Scan for the cell matching the given text and deliver its (X, Y) coordinate at center. 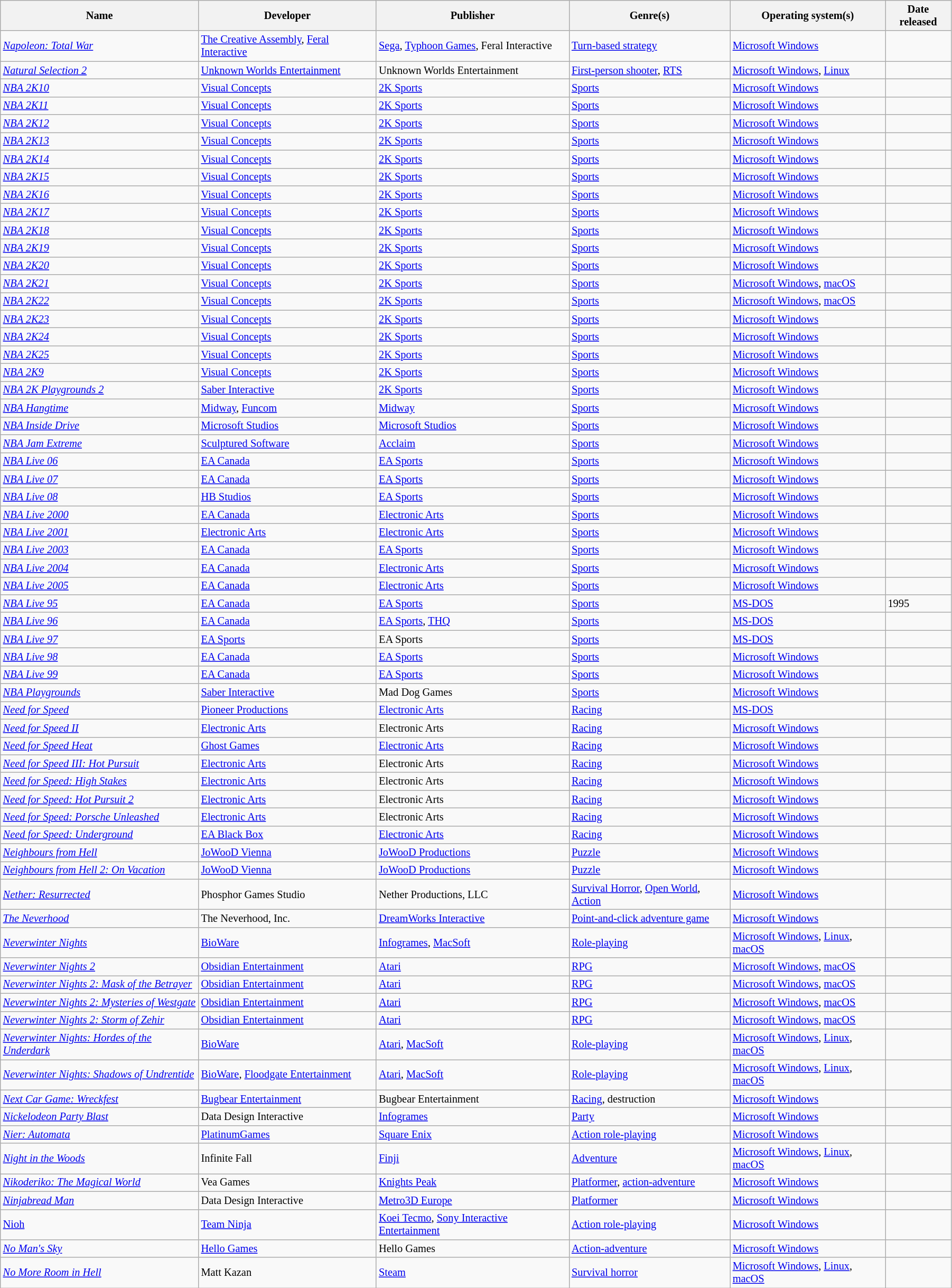
No More Room in Hell (99, 1273)
NBA 2K14 (99, 159)
Need for Speed: Hot Pursuit 2 (99, 799)
Point-and-click adventure game (650, 919)
Pioneer Productions (287, 710)
Platformer (650, 1200)
Publisher (472, 15)
Team Ninja (287, 1225)
Knights Peak (472, 1182)
Neverwinter Nights 2: Mask of the Betrayer (99, 984)
The Creative Assembly, Feral Interactive (287, 46)
Infogrames (472, 1116)
Need for Speed (99, 710)
NBA Live 2004 (99, 568)
NBA Live 06 (99, 461)
PlatinumGames (287, 1134)
Neverwinter Nights (99, 942)
Matt Kazan (287, 1273)
Vea Games (287, 1182)
Action-adventure (650, 1248)
NBA 2K9 (99, 372)
Night in the Woods (99, 1159)
Operating system(s) (808, 15)
Ninjabread Man (99, 1200)
Survival horror (650, 1273)
Metro3D Europe (472, 1200)
Phosphor Games Studio (287, 894)
Finji (472, 1159)
NBA Live 2003 (99, 550)
Nier: Automata (99, 1134)
Nether Productions, LLC (472, 894)
HB Studios (287, 497)
Neverwinter Nights 2: Storm of Zehir (99, 1020)
NBA Inside Drive (99, 426)
Sega, Typhoon Games, Feral Interactive (472, 46)
Infinite Fall (287, 1159)
Natural Selection 2 (99, 70)
NBA Live 2000 (99, 515)
NBA Live 2005 (99, 586)
Nikoderiko: The Magical World (99, 1182)
Infogrames, MacSoft (472, 942)
Acclaim (472, 443)
DreamWorks Interactive (472, 919)
NBA 2K23 (99, 319)
Mad Dog Games (472, 693)
Need for Speed: Porsche Unleashed (99, 817)
NBA 2K18 (99, 230)
NBA Live 08 (99, 497)
Turn-based strategy (650, 46)
Neighbours from Hell 2: On Vacation (99, 870)
NBA 2K11 (99, 106)
NBA 2K12 (99, 124)
Name (99, 15)
Neverwinter Nights: Hordes of the Underdark (99, 1044)
Need for Speed II (99, 728)
NBA Live 99 (99, 675)
Koei Tecmo, Sony Interactive Entertainment (472, 1225)
The Neverhood, Inc. (287, 919)
Midway, Funcom (287, 408)
Neverwinter Nights: Shadows of Undrentide (99, 1075)
First-person shooter, RTS (650, 70)
Need for Speed III: Hot Pursuit (99, 763)
NBA Live 95 (99, 603)
Need for Speed Heat (99, 746)
Need for Speed: High Stakes (99, 781)
Racing, destruction (650, 1099)
NBA Live 2001 (99, 533)
NBA Live 07 (99, 479)
NBA 2K22 (99, 301)
Neighbours from Hell (99, 853)
Steam (472, 1273)
The Neverhood (99, 919)
NBA 2K17 (99, 212)
NBA 2K25 (99, 354)
Next Car Game: Wreckfest (99, 1099)
NBA 2K Playgrounds 2 (99, 390)
Developer (287, 15)
Date released (918, 15)
Survival Horror, Open World, Action (650, 894)
NBA Playgrounds (99, 693)
NBA Live 96 (99, 621)
NBA 2K15 (99, 177)
EA Sports, THQ (472, 621)
Need for Speed: Underground (99, 835)
NBA Live 97 (99, 639)
NBA 2K20 (99, 266)
Square Enix (472, 1134)
Nickelodeon Party Blast (99, 1116)
NBA 2K19 (99, 248)
NBA 2K16 (99, 194)
Napoleon: Total War (99, 46)
Nether: Resurrected (99, 894)
Neverwinter Nights 2 (99, 967)
Microsoft Windows, Linux (808, 70)
Sculptured Software (287, 443)
NBA Live 98 (99, 657)
Midway (472, 408)
NBA Hangtime (99, 408)
NBA 2K10 (99, 88)
NBA Jam Extreme (99, 443)
BioWare, Floodgate Entertainment (287, 1075)
Platformer, action-adventure (650, 1182)
Ghost Games (287, 746)
Adventure (650, 1159)
1995 (918, 603)
Nioh (99, 1225)
NBA 2K13 (99, 141)
NBA 2K24 (99, 337)
NBA 2K21 (99, 284)
Party (650, 1116)
No Man's Sky (99, 1248)
Genre(s) (650, 15)
Neverwinter Nights 2: Mysteries of Westgate (99, 1002)
EA Black Box (287, 835)
